For the text-containing cell, return its midpoint in [X, Y] coordinate format. 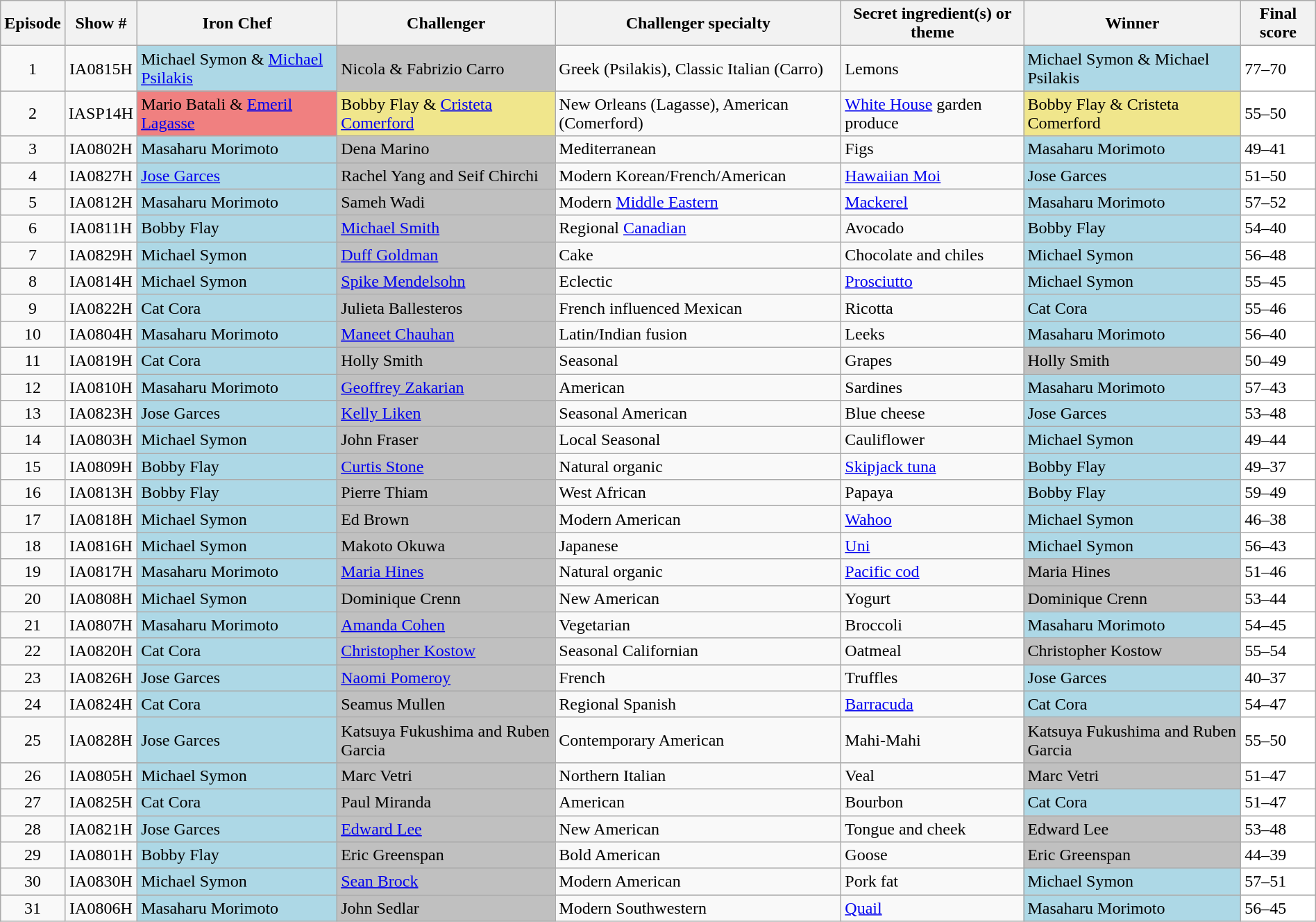
Prosciutto [933, 281]
22 [33, 651]
White House garden produce [933, 114]
Kelly Liken [446, 414]
John Fraser [446, 440]
Sean Brock [446, 882]
77–70 [1279, 68]
Ricotta [933, 308]
Nicola & Fabrizio Carro [446, 68]
Modern Middle Eastern [698, 202]
56–40 [1279, 334]
23 [33, 678]
Tongue and cheek [933, 828]
Rachel Yang and Seif Chirchi [446, 176]
Winner [1133, 24]
25 [33, 740]
Seasonal [698, 360]
IA0806H [101, 908]
51–46 [1279, 572]
Veal [933, 776]
Ed Brown [446, 519]
27 [33, 802]
56–48 [1279, 255]
New Orleans (Lagasse), American (Comerford) [698, 114]
Sardines [933, 387]
Modern Southwestern [698, 908]
Pork fat [933, 882]
Blue cheese [933, 414]
46–38 [1279, 519]
18 [33, 546]
Show # [101, 24]
John Sedlar [446, 908]
8 [33, 281]
West African [698, 493]
Secret ingredient(s) or theme [933, 24]
Northern Italian [698, 776]
20 [33, 598]
12 [33, 387]
IA0807H [101, 625]
Mahi-Mahi [933, 740]
IA0826H [101, 678]
Japanese [698, 546]
Vegetarian [698, 625]
6 [33, 228]
13 [33, 414]
Julieta Ballesteros [446, 308]
21 [33, 625]
49–41 [1279, 149]
Lemons [933, 68]
IA0802H [101, 149]
Mackerel [933, 202]
IA0829H [101, 255]
Local Seasonal [698, 440]
IA0821H [101, 828]
3 [33, 149]
IA0818H [101, 519]
Bourbon [933, 802]
Contemporary American [698, 740]
IA0819H [101, 360]
49–44 [1279, 440]
IA0812H [101, 202]
IASP14H [101, 114]
IA0804H [101, 334]
1 [33, 68]
Truffles [933, 678]
10 [33, 334]
Latin/Indian fusion [698, 334]
Sameh Wadi [446, 202]
IA0830H [101, 882]
IA0813H [101, 493]
54–45 [1279, 625]
49–37 [1279, 467]
50–49 [1279, 360]
55–46 [1279, 308]
2 [33, 114]
Seasonal Californian [698, 651]
24 [33, 704]
Cauliflower [933, 440]
Skipjack tuna [933, 467]
29 [33, 855]
Barracuda [933, 704]
Goose [933, 855]
Mario Batali & Emeril Lagasse [237, 114]
57–51 [1279, 882]
16 [33, 493]
IA0809H [101, 467]
IA0808H [101, 598]
44–39 [1279, 855]
Naomi Pomeroy [446, 678]
57–43 [1279, 387]
15 [33, 467]
IA0820H [101, 651]
Uni [933, 546]
Pierre Thiam [446, 493]
Quail [933, 908]
Dena Marino [446, 149]
Avocado [933, 228]
Maneet Chauhan [446, 334]
Hawaiian Moi [933, 176]
Michael Smith [446, 228]
51–50 [1279, 176]
56–45 [1279, 908]
Duff Goldman [446, 255]
Wahoo [933, 519]
19 [33, 572]
Greek (Psilakis), Classic Italian (Carro) [698, 68]
French influenced Mexican [698, 308]
30 [33, 882]
Papaya [933, 493]
5 [33, 202]
Pacific cod [933, 572]
IA0803H [101, 440]
Seasonal American [698, 414]
40–37 [1279, 678]
Mediterranean [698, 149]
Modern Korean/French/American [698, 176]
Broccoli [933, 625]
53–44 [1279, 598]
Paul Miranda [446, 802]
54–47 [1279, 704]
Amanda Cohen [446, 625]
IA0827H [101, 176]
IA0811H [101, 228]
Spike Mendelsohn [446, 281]
IA0801H [101, 855]
Makoto Okuwa [446, 546]
11 [33, 360]
IA0815H [101, 68]
56–43 [1279, 546]
28 [33, 828]
IA0817H [101, 572]
Final score [1279, 24]
Bold American [698, 855]
Seamus Mullen [446, 704]
14 [33, 440]
Episode [33, 24]
Eclectic [698, 281]
Grapes [933, 360]
IA0822H [101, 308]
IA0823H [101, 414]
Cake [698, 255]
4 [33, 176]
Chocolate and chiles [933, 255]
IA0814H [101, 281]
IA0805H [101, 776]
55–54 [1279, 651]
Figs [933, 149]
54–40 [1279, 228]
Regional Canadian [698, 228]
17 [33, 519]
26 [33, 776]
Oatmeal [933, 651]
IA0816H [101, 546]
IA0810H [101, 387]
59–49 [1279, 493]
Iron Chef [237, 24]
IA0828H [101, 740]
IA0824H [101, 704]
IA0825H [101, 802]
Curtis Stone [446, 467]
55–45 [1279, 281]
French [698, 678]
57–52 [1279, 202]
Yogurt [933, 598]
Geoffrey Zakarian [446, 387]
Leeks [933, 334]
31 [33, 908]
Regional Spanish [698, 704]
Challenger [446, 24]
Challenger specialty [698, 24]
9 [33, 308]
7 [33, 255]
